From the cell containing the given text, extract its center point as (x, y) coordinate. 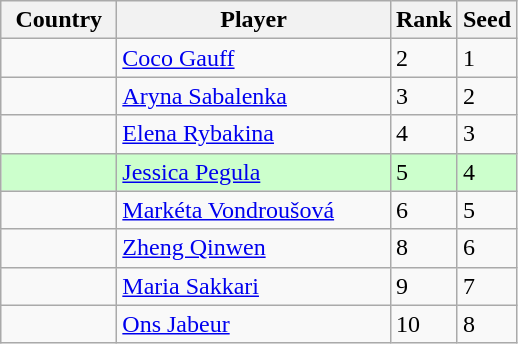
9 (424, 286)
Coco Gauff (254, 58)
Seed (486, 20)
Jessica Pegula (254, 172)
Elena Rybakina (254, 134)
Country (59, 20)
10 (424, 324)
Rank (424, 20)
Maria Sakkari (254, 286)
7 (486, 286)
Ons Jabeur (254, 324)
Zheng Qinwen (254, 248)
Markéta Vondroušová (254, 210)
1 (486, 58)
Player (254, 20)
Aryna Sabalenka (254, 96)
